Extract the (x, y) coordinate from the center of the cell holding the provided text.  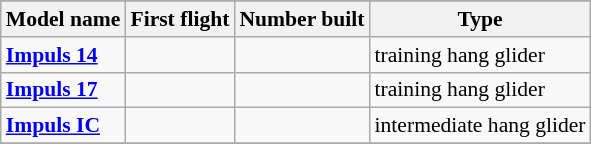
intermediate hang glider (480, 126)
Number built (302, 19)
Impuls 17 (64, 90)
Type (480, 19)
Impuls 14 (64, 55)
First flight (180, 19)
Model name (64, 19)
Impuls IC (64, 126)
